Extract the (x, y) coordinate from the center of the cell holding the provided text.  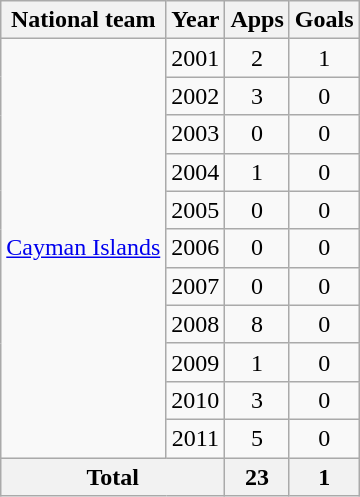
2008 (196, 324)
23 (257, 477)
2006 (196, 248)
Apps (257, 20)
8 (257, 324)
2011 (196, 438)
2002 (196, 96)
2001 (196, 58)
2010 (196, 400)
National team (84, 20)
2 (257, 58)
2009 (196, 362)
2007 (196, 286)
2005 (196, 210)
2003 (196, 134)
2004 (196, 172)
5 (257, 438)
Year (196, 20)
Cayman Islands (84, 248)
Goals (324, 20)
Total (113, 477)
